Identify which cell holds the provided text, then report its [x, y] central coordinate. 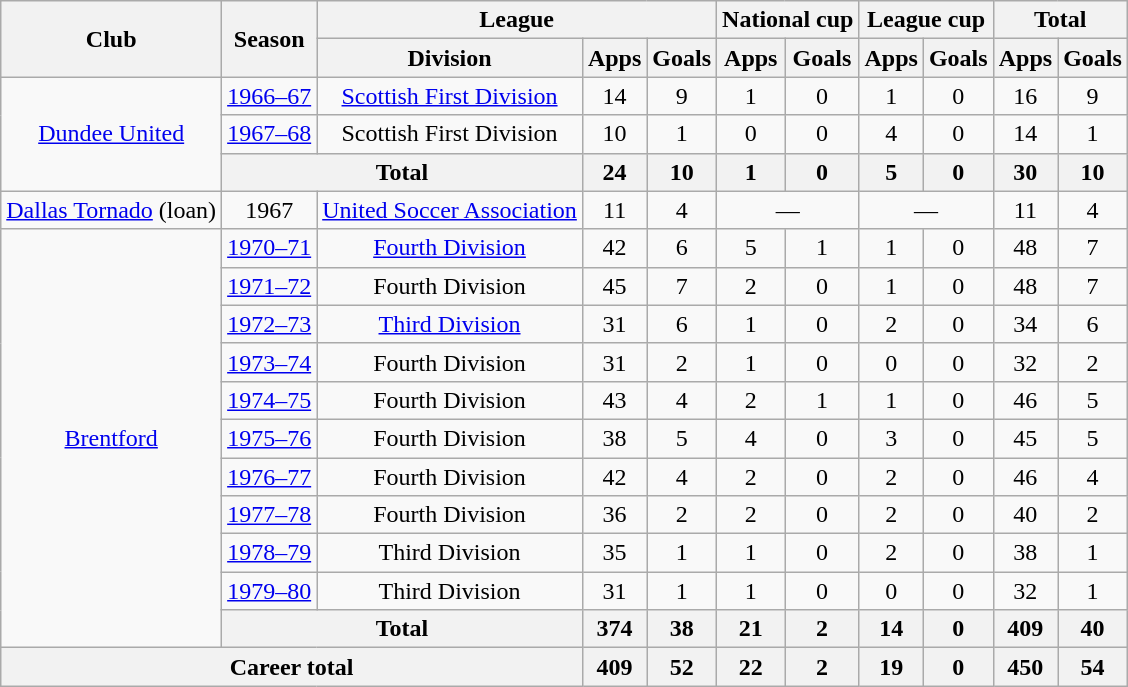
United Soccer Association [450, 210]
Club [112, 39]
Season [270, 39]
30 [1025, 172]
35 [614, 553]
21 [751, 629]
3 [891, 438]
National cup [788, 20]
1967 [270, 210]
1975–76 [270, 438]
1977–78 [270, 515]
34 [1025, 324]
Dallas Tornado (loan) [112, 210]
36 [614, 515]
1978–79 [270, 553]
54 [1093, 667]
League cup [926, 20]
1979–80 [270, 591]
1976–77 [270, 477]
1973–74 [270, 362]
1970–71 [270, 248]
1967–68 [270, 134]
19 [891, 667]
1974–75 [270, 400]
374 [614, 629]
Division [450, 58]
22 [751, 667]
1966–67 [270, 96]
52 [682, 667]
1972–73 [270, 324]
Career total [292, 667]
450 [1025, 667]
43 [614, 400]
16 [1025, 96]
Dundee United [112, 134]
1971–72 [270, 286]
League [517, 20]
24 [614, 172]
Brentford [112, 438]
